Return the (X, Y) coordinate for the center point of the cell that contains the specified text.  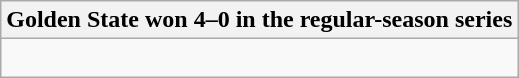
Golden State won 4–0 in the regular-season series (260, 20)
